Search for the cell housing the specified text and yield its [x, y] center coordinate. 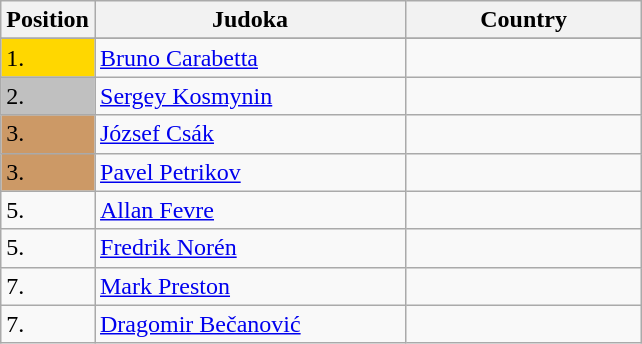
Country [524, 20]
Position [48, 20]
Fredrik Norén [250, 248]
Pavel Petrikov [250, 172]
Mark Preston [250, 286]
Judoka [250, 20]
Allan Fevre [250, 210]
Sergey Kosmynin [250, 96]
Bruno Carabetta [250, 58]
1. [48, 58]
József Csák [250, 134]
2. [48, 96]
Dragomir Bečanović [250, 324]
